Scan for the cell matching the given text and deliver its (x, y) coordinate at center. 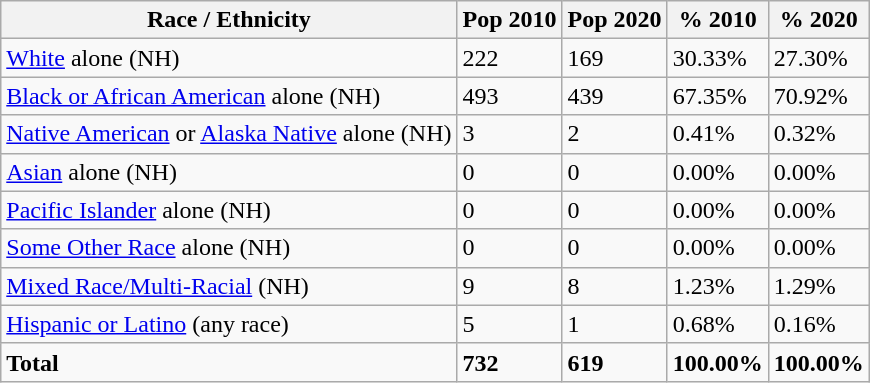
Native American or Alaska Native alone (NH) (229, 134)
Mixed Race/Multi-Racial (NH) (229, 286)
2 (614, 134)
222 (510, 58)
30.33% (718, 58)
Asian alone (NH) (229, 172)
0.32% (818, 134)
Total (229, 362)
70.92% (818, 96)
% 2010 (718, 20)
0.41% (718, 134)
732 (510, 362)
9 (510, 286)
0.68% (718, 324)
Race / Ethnicity (229, 20)
3 (510, 134)
169 (614, 58)
Pop 2010 (510, 20)
8 (614, 286)
619 (614, 362)
Pop 2020 (614, 20)
1 (614, 324)
439 (614, 96)
493 (510, 96)
% 2020 (818, 20)
0.16% (818, 324)
1.23% (718, 286)
67.35% (718, 96)
Black or African American alone (NH) (229, 96)
1.29% (818, 286)
Pacific Islander alone (NH) (229, 210)
White alone (NH) (229, 58)
27.30% (818, 58)
Some Other Race alone (NH) (229, 248)
Hispanic or Latino (any race) (229, 324)
5 (510, 324)
